Determine the [x, y] coordinate at the center of the cell enclosing the given text.  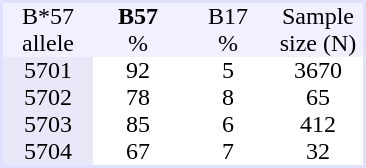
85 [138, 124]
B*57 [48, 16]
allele [48, 44]
B57 [138, 16]
32 [318, 152]
412 [318, 124]
3670 [318, 70]
67 [138, 152]
7 [228, 152]
Sample [318, 16]
65 [318, 98]
5 [228, 70]
8 [228, 98]
92 [138, 70]
B17 [228, 16]
5701 [48, 70]
6 [228, 124]
size (N) [318, 44]
5703 [48, 124]
78 [138, 98]
5702 [48, 98]
5704 [48, 152]
